Capture the cell that displays the provided text and extract its [X, Y] central coordinate. 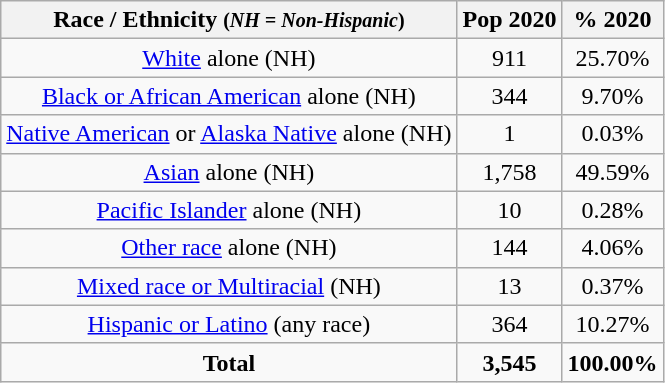
49.59% [612, 172]
3,545 [510, 362]
9.70% [612, 96]
Native American or Alaska Native alone (NH) [229, 134]
364 [510, 324]
Asian alone (NH) [229, 172]
10.27% [612, 324]
Pop 2020 [510, 20]
0.37% [612, 286]
4.06% [612, 248]
1 [510, 134]
100.00% [612, 362]
911 [510, 58]
White alone (NH) [229, 58]
Hispanic or Latino (any race) [229, 324]
0.03% [612, 134]
Other race alone (NH) [229, 248]
Total [229, 362]
13 [510, 286]
25.70% [612, 58]
344 [510, 96]
10 [510, 210]
Mixed race or Multiracial (NH) [229, 286]
1,758 [510, 172]
% 2020 [612, 20]
Black or African American alone (NH) [229, 96]
0.28% [612, 210]
Pacific Islander alone (NH) [229, 210]
Race / Ethnicity (NH = Non-Hispanic) [229, 20]
144 [510, 248]
